Output the [x, y] coordinate of the center of the cell containing the given text.  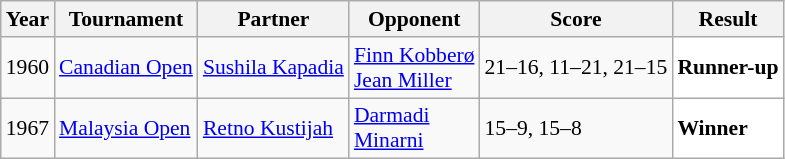
Score [576, 19]
Canadian Open [126, 68]
15–9, 15–8 [576, 128]
Sushila Kapadia [274, 68]
Malaysia Open [126, 128]
1960 [28, 68]
Winner [728, 128]
21–16, 11–21, 21–15 [576, 68]
Finn Kobberø Jean Miller [414, 68]
Partner [274, 19]
1967 [28, 128]
Darmadi Minarni [414, 128]
Runner-up [728, 68]
Retno Kustijah [274, 128]
Year [28, 19]
Result [728, 19]
Opponent [414, 19]
Tournament [126, 19]
